Identify which cell holds the provided text, then report its [X, Y] central coordinate. 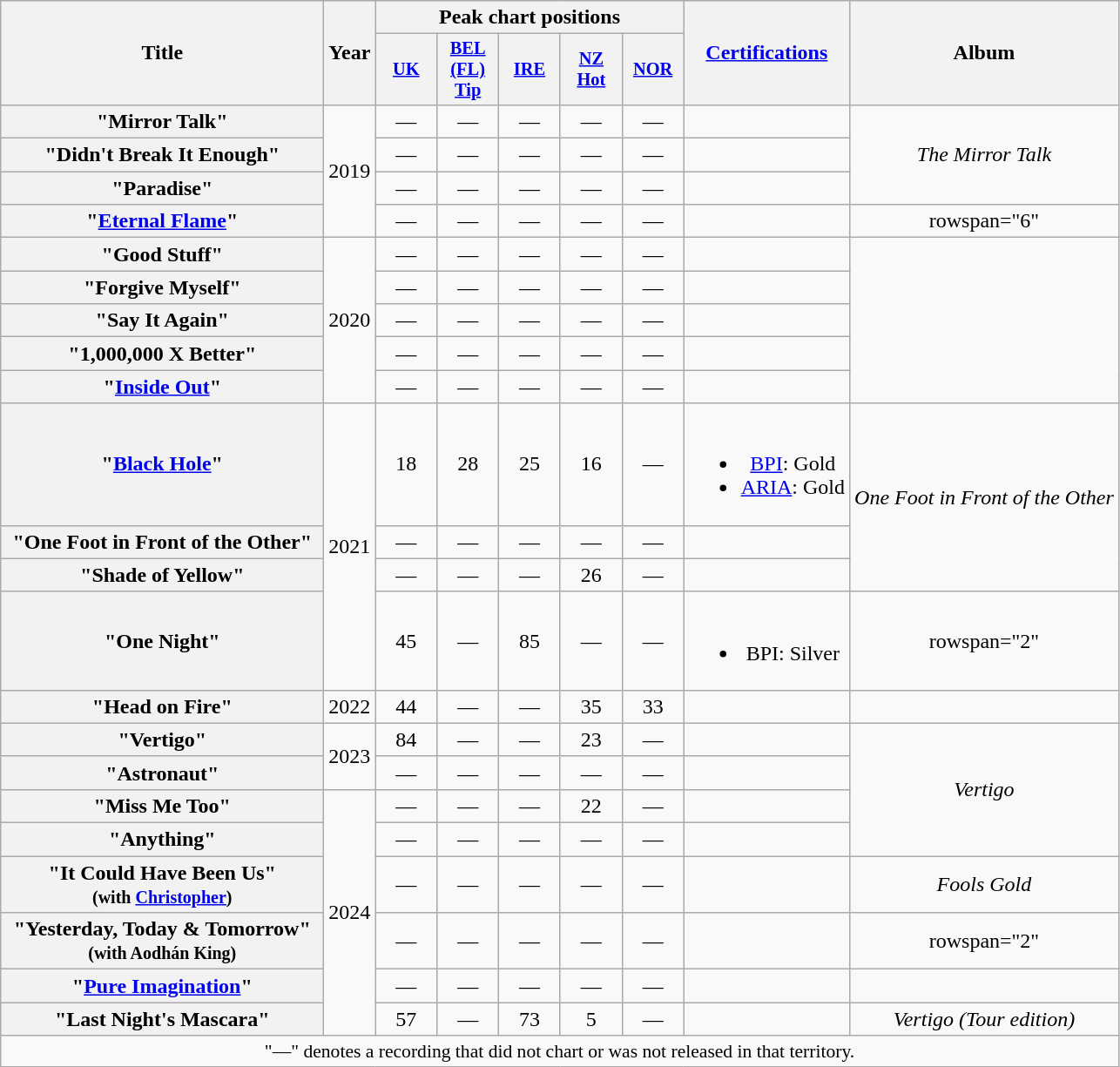
26 [590, 575]
"Head on Fire" [162, 706]
IRE [530, 70]
16 [590, 464]
"Mirror Talk" [162, 121]
"One Foot in Front of the Other" [162, 542]
23 [590, 739]
NOR [653, 70]
BPI: Silver [766, 641]
44 [406, 706]
35 [590, 706]
"Paradise" [162, 188]
2023 [350, 756]
Album [984, 53]
73 [530, 1019]
"Didn't Break It Enough" [162, 155]
45 [406, 641]
2020 [350, 321]
25 [530, 464]
84 [406, 739]
Vertigo (Tour edition) [984, 1019]
57 [406, 1019]
Vertigo [984, 789]
2019 [350, 171]
18 [406, 464]
"Inside Out" [162, 387]
5 [590, 1019]
"Forgive Myself" [162, 287]
Fools Gold [984, 885]
"Pure Imagination" [162, 986]
"Say It Again" [162, 321]
"Shade of Yellow" [162, 575]
BEL(FL)Tip [469, 70]
22 [590, 806]
"—" denotes a recording that did not chart or was not released in that territory. [560, 1051]
Year [350, 53]
"Last Night's Mascara" [162, 1019]
2022 [350, 706]
33 [653, 706]
Certifications [766, 53]
2021 [350, 547]
BPI: GoldARIA: Gold [766, 464]
"Black Hole" [162, 464]
Title [162, 53]
28 [469, 464]
UK [406, 70]
"It Could Have Been Us" (with Christopher) [162, 885]
rowspan="6" [984, 221]
"Miss Me Too" [162, 806]
"Good Stuff" [162, 254]
NZHot [590, 70]
Peak chart positions [530, 17]
"One Night" [162, 641]
2024 [350, 912]
One Foot in Front of the Other [984, 497]
"Anything" [162, 840]
"1,000,000 X Better" [162, 354]
The Mirror Talk [984, 154]
"Astronaut" [162, 773]
"Yesterday, Today & Tomorrow" (with Aodhán King) [162, 941]
85 [530, 641]
"Vertigo" [162, 739]
"Eternal Flame" [162, 221]
